Detect which cell encompasses the target text, then output its (X, Y) center coordinate. 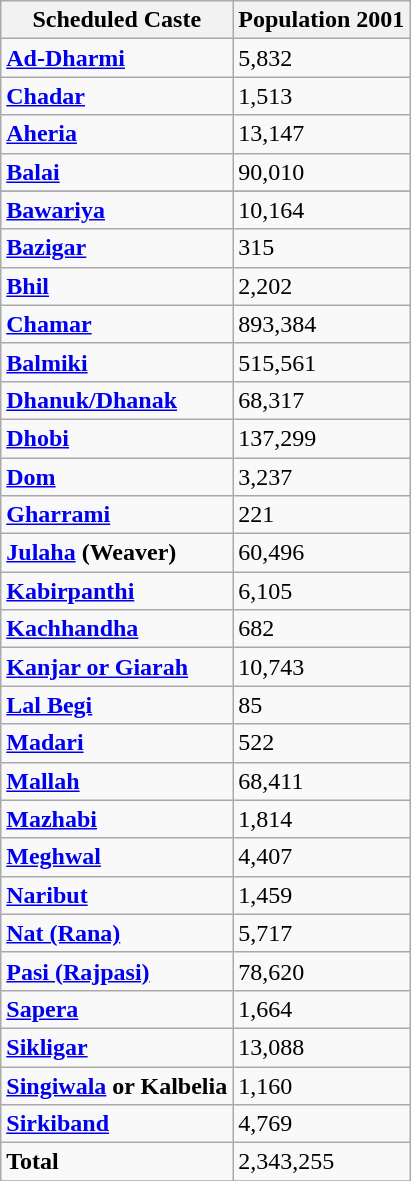
Sirkiband (117, 1124)
Lal Begi (117, 705)
682 (322, 629)
Aheria (117, 134)
4,769 (322, 1124)
Bawariya (117, 210)
1,160 (322, 1085)
Bhil (117, 286)
Naribut (117, 895)
315 (322, 248)
5,717 (322, 933)
85 (322, 705)
522 (322, 743)
Pasi (Rajpasi) (117, 971)
1,814 (322, 819)
78,620 (322, 971)
Gharrami (117, 515)
Balmiki (117, 362)
3,237 (322, 477)
893,384 (322, 324)
60,496 (322, 553)
137,299 (322, 438)
Bazigar (117, 248)
Nat (Rana) (117, 933)
2,202 (322, 286)
1,459 (322, 895)
13,088 (322, 1047)
Dom (117, 477)
1,513 (322, 96)
Sikligar (117, 1047)
221 (322, 515)
Julaha (Weaver) (117, 553)
Dhanuk/Dhanak (117, 400)
Mazhabi (117, 819)
2,343,255 (322, 1162)
Meghwal (117, 857)
Scheduled Caste (117, 20)
Chamar (117, 324)
10,164 (322, 210)
68,411 (322, 781)
Dhobi (117, 438)
515,561 (322, 362)
Sapera (117, 1009)
Population 2001 (322, 20)
Kabirpanthi (117, 591)
6,105 (322, 591)
Mallah (117, 781)
Madari (117, 743)
10,743 (322, 667)
Ad-Dharmi (117, 58)
Total (117, 1162)
Balai (117, 172)
90,010 (322, 172)
Kachhandha (117, 629)
Singiwala or Kalbelia (117, 1085)
13,147 (322, 134)
4,407 (322, 857)
1,664 (322, 1009)
68,317 (322, 400)
5,832 (322, 58)
Chadar (117, 96)
Kanjar or Giarah (117, 667)
